From the cell containing the given text, extract its center point as [X, Y] coordinate. 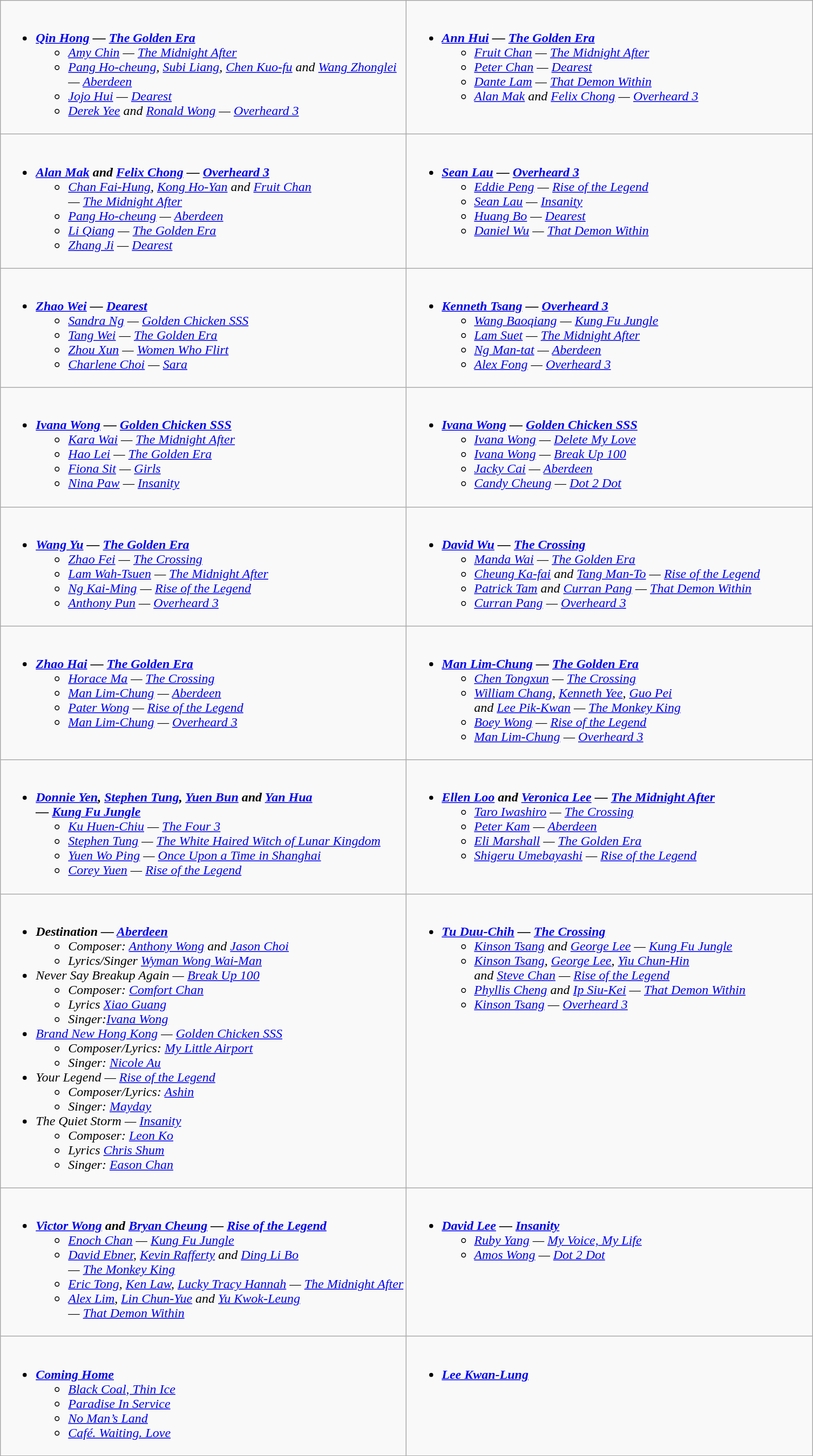
Wang Yu — The Golden EraZhao Fei — The CrossingLam Wah-Tsuen — The Midnight AfterNg Kai-Ming — Rise of the LegendAnthony Pun — Overheard 3 [204, 567]
Ivana Wong — Golden Chicken SSSKara Wai — The Midnight AfterHao Lei — The Golden EraFiona Sit — GirlsNina Paw — Insanity [204, 447]
Sean Lau — Overheard 3Eddie Peng — Rise of the LegendSean Lau — InsanityHuang Bo — DearestDaniel Wu — That Demon Within [609, 201]
Ivana Wong — Golden Chicken SSSIvana Wong — Delete My LoveIvana Wong — Break Up 100Jacky Cai — AberdeenCandy Cheung — Dot 2 Dot [609, 447]
Kenneth Tsang — Overheard 3Wang Baoqiang — Kung Fu JungleLam Suet — The Midnight AfterNg Man-tat — AberdeenAlex Fong — Overheard 3 [609, 328]
David Lee — InsanityRuby Yang — My Voice, My LifeAmos Wong — Dot 2 Dot [609, 1262]
Coming Home Black Coal, Thin Ice Paradise In Service No Man’s Land Café. Waiting. Love [204, 1396]
Lee Kwan-Lung [609, 1396]
Zhao Hai — The Golden EraHorace Ma — The CrossingMan Lim-Chung — AberdeenPater Wong — Rise of the LegendMan Lim-Chung — Overheard 3 [204, 693]
Zhao Wei — DearestSandra Ng — Golden Chicken SSSTang Wei — The Golden EraZhou Xun — Women Who FlirtCharlene Choi — Sara [204, 328]
Ann Hui — The Golden EraFruit Chan — The Midnight AfterPeter Chan — DearestDante Lam — That Demon WithinAlan Mak and Felix Chong — Overheard 3 [609, 67]
